Capture the cell that displays the provided text and extract its (X, Y) central coordinate. 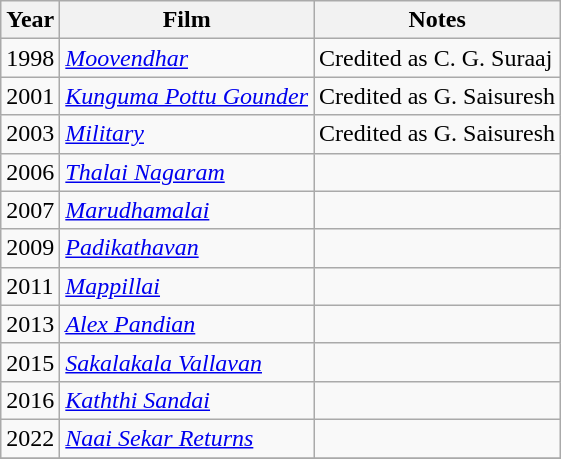
Military (187, 134)
Padikathavan (187, 248)
2001 (30, 96)
Alex Pandian (187, 324)
Sakalakala Vallavan (187, 362)
Kaththi Sandai (187, 400)
2006 (30, 172)
2016 (30, 400)
Moovendhar (187, 58)
2013 (30, 324)
2011 (30, 286)
2007 (30, 210)
Thalai Nagaram (187, 172)
2003 (30, 134)
Naai Sekar Returns (187, 438)
Mappillai (187, 286)
Credited as C. G. Suraaj (438, 58)
1998 (30, 58)
Year (30, 20)
2015 (30, 362)
2009 (30, 248)
Marudhamalai (187, 210)
2022 (30, 438)
Notes (438, 20)
Film (187, 20)
Kunguma Pottu Gounder (187, 96)
